Determine the (X, Y) coordinate at the center of the cell enclosing the given text.  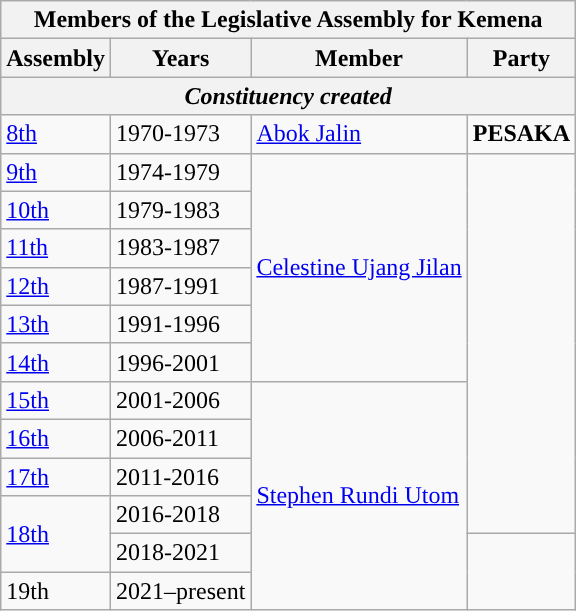
Years (180, 58)
Assembly (56, 58)
15th (56, 400)
Constituency created (288, 96)
2011-2016 (180, 477)
2021–present (180, 591)
2018-2021 (180, 553)
2001-2006 (180, 400)
1979-1983 (180, 210)
1991-1996 (180, 324)
1983-1987 (180, 248)
14th (56, 362)
12th (56, 286)
8th (56, 134)
1987-1991 (180, 286)
1996-2001 (180, 362)
Member (359, 58)
19th (56, 591)
16th (56, 438)
11th (56, 248)
13th (56, 324)
Members of the Legislative Assembly for Kemena (288, 20)
1970-1973 (180, 134)
17th (56, 477)
Celestine Ujang Jilan (359, 267)
PESAKA (521, 134)
Abok Jalin (359, 134)
9th (56, 172)
2016-2018 (180, 515)
10th (56, 210)
Stephen Rundi Utom (359, 495)
18th (56, 534)
1974-1979 (180, 172)
2006-2011 (180, 438)
Party (521, 58)
